Scan for the cell matching the given text and deliver its [X, Y] coordinate at center. 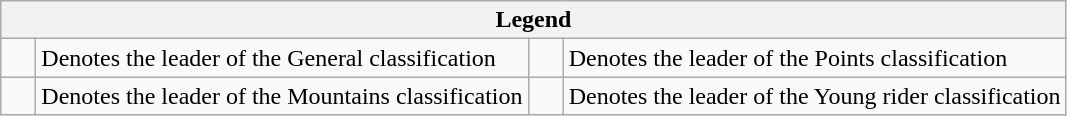
Denotes the leader of the Mountains classification [282, 96]
Denotes the leader of the Young rider classification [814, 96]
Denotes the leader of the General classification [282, 58]
Denotes the leader of the Points classification [814, 58]
Legend [534, 20]
